For the text-containing cell, return its midpoint in (X, Y) coordinate format. 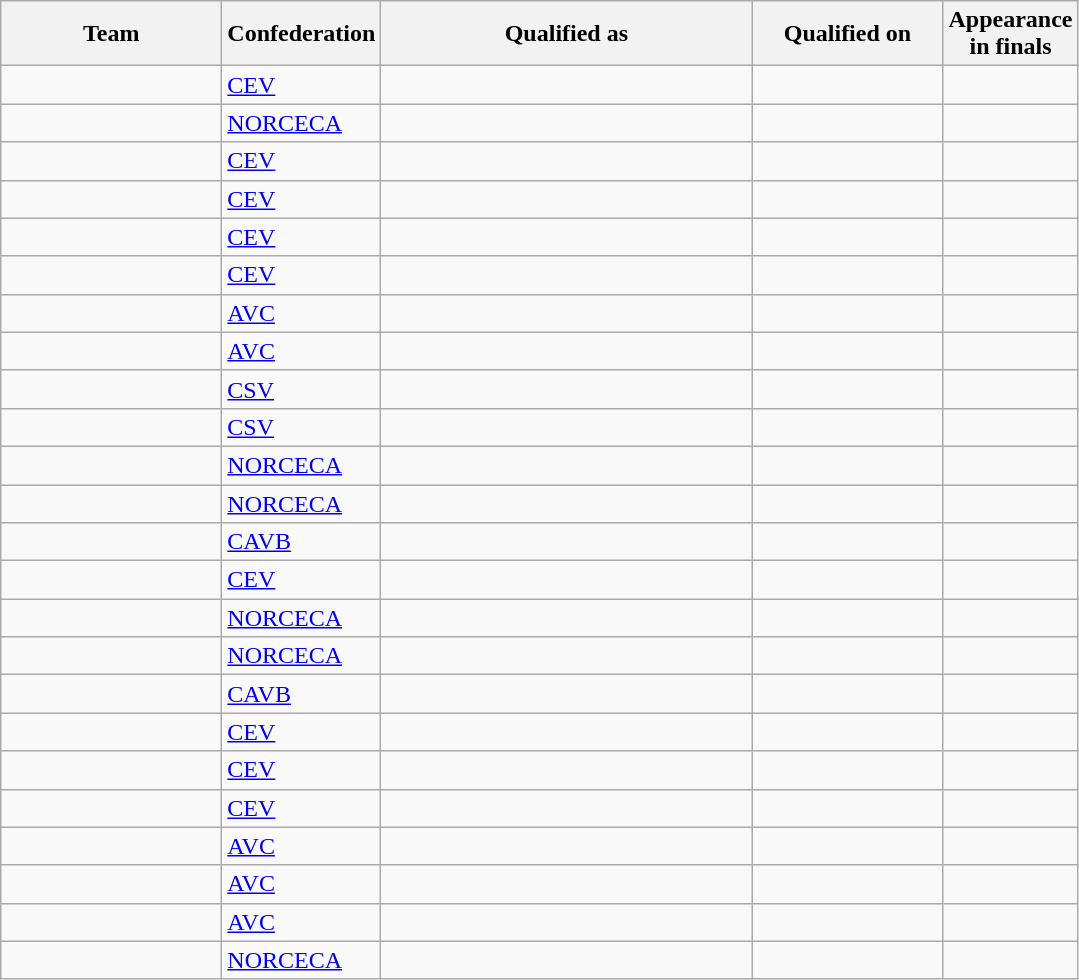
Confederation (302, 34)
Qualified as (566, 34)
Qualified on (848, 34)
Team (112, 34)
Appearancein finals (1010, 34)
